Find where the given text appears and provide that cell's center as [X, Y] coordinate. 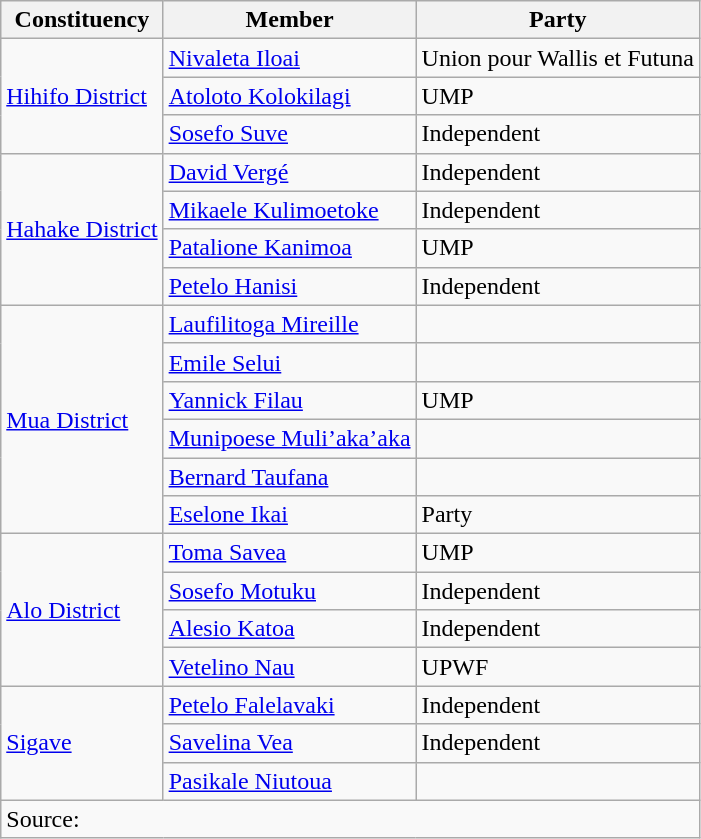
Toma Savea [290, 553]
Member [290, 20]
Bernard Taufana [290, 477]
UPWF [558, 667]
Atoloto Kolokilagi [290, 96]
Yannick Filau [290, 400]
Sosefo Suve [290, 134]
David Vergé [290, 172]
Constituency [82, 20]
Hihifo District [82, 96]
Mikaele Kulimoetoke [290, 210]
Munipoese Muli’aka’aka [290, 438]
Union pour Wallis et Futuna [558, 58]
Sigave [82, 743]
Vetelino Nau [290, 667]
Pasikale Niutoua [290, 781]
Laufilitoga Mireille [290, 324]
Eselone Ikai [290, 515]
Petelo Falelavaki [290, 705]
Hahake District [82, 229]
Source: [350, 819]
Nivaleta Iloai [290, 58]
Savelina Vea [290, 743]
Mua District [82, 419]
Petelo Hanisi [290, 286]
Patalione Kanimoa [290, 248]
Alesio Katoa [290, 629]
Emile Selui [290, 362]
Sosefo Motuku [290, 591]
Alo District [82, 610]
